Output the (x, y) coordinate of the center of the cell containing the given text.  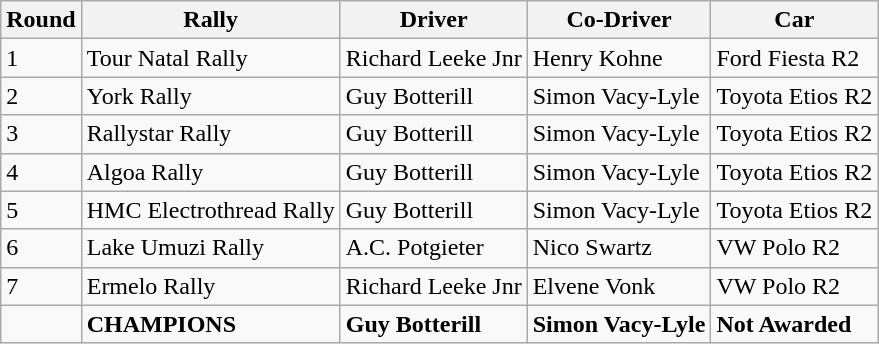
Co-Driver (619, 20)
Rally (210, 20)
Nico Swartz (619, 248)
Car (794, 20)
Henry Kohne (619, 58)
Driver (434, 20)
2 (41, 96)
Ford Fiesta R2 (794, 58)
Elvene Vonk (619, 286)
Ermelo Rally (210, 286)
CHAMPIONS (210, 324)
Not Awarded (794, 324)
5 (41, 210)
HMC Electrothread Rally (210, 210)
Algoa Rally (210, 172)
6 (41, 248)
Round (41, 20)
A.C. Potgieter (434, 248)
Lake Umuzi Rally (210, 248)
4 (41, 172)
York Rally (210, 96)
1 (41, 58)
3 (41, 134)
7 (41, 286)
Tour Natal Rally (210, 58)
Rallystar Rally (210, 134)
